Output the (X, Y) coordinate of the center of the cell containing the given text.  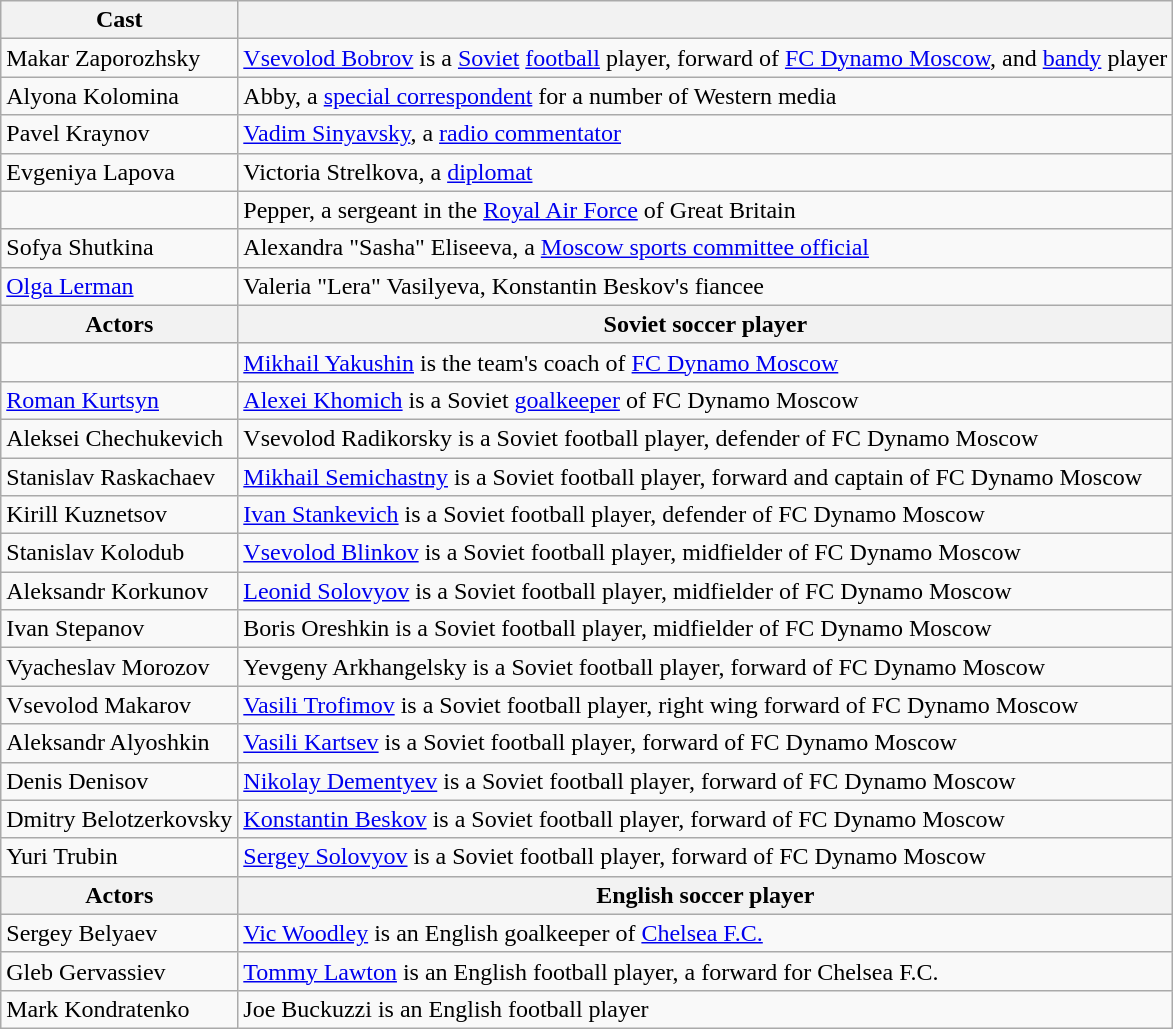
Alexei Khomich is a Soviet goalkeeper of FC Dynamo Moscow (706, 400)
Sergey Belyaev (120, 933)
Sofya Shutkina (120, 248)
Vsevolod Blinkov is a Soviet football player, midfielder of FC Dynamo Moscow (706, 553)
Aleksei Chechukevich (120, 438)
Aleksandr Korkunov (120, 591)
English soccer player (706, 895)
Dmitry Belotzerkovsky (120, 819)
Vasili Kartsev is a Soviet football player, forward of FC Dynamo Moscow (706, 743)
Konstantin Beskov is a Soviet football player, forward of FC Dynamo Moscow (706, 819)
Vsevolod Bobrov is a Soviet football player, forward of FC Dynamo Moscow, and bandy player (706, 58)
Pavel Kraynov (120, 134)
Ivan Stepanov (120, 629)
Roman Kurtsyn (120, 400)
Mark Kondratenko (120, 1009)
Nikolay Dementyev is a Soviet football player, forward of FC Dynamo Moscow (706, 781)
Vyacheslav Morozov (120, 667)
Evgeniya Lapova (120, 172)
Vasili Trofimov is a Soviet football player, right wing forward of FC Dynamo Moscow (706, 705)
Stanislav Raskachaev (120, 477)
Yevgeny Arkhangelsky is a Soviet football player, forward of FC Dynamo Moscow (706, 667)
Kirill Kuznetsov (120, 515)
Valeria "Lera" Vasilyeva, Konstantin Beskov's fiancee (706, 286)
Alexandra "Sasha" Eliseeva, a Moscow sports committee official (706, 248)
Gleb Gervassiev (120, 971)
Mikhail Yakushin is the team's coach of FC Dynamo Moscow (706, 362)
Vsevolod Radikorsky is a Soviet football player, defender of FC Dynamo Moscow (706, 438)
Soviet soccer player (706, 324)
Sergey Solovyov is a Soviet football player, forward of FC Dynamo Moscow (706, 857)
Denis Denisov (120, 781)
Mikhail Semichastny is a Soviet football player, forward and captain of FC Dynamo Moscow (706, 477)
Cast (120, 20)
Vadim Sinyavsky, a radio commentator (706, 134)
Leonid Solovyov is a Soviet football player, midfielder of FC Dynamo Moscow (706, 591)
Stanislav Kolodub (120, 553)
Olga Lerman (120, 286)
Abby, a special correspondent for a number of Western media (706, 96)
Alyona Kolomina (120, 96)
Aleksandr Alyoshkin (120, 743)
Vic Woodley is an English goalkeeper of Chelsea F.C. (706, 933)
Ivan Stankevich is a Soviet football player, defender of FC Dynamo Moscow (706, 515)
Vsevolod Makarov (120, 705)
Tommy Lawton is an English football player, a forward for Chelsea F.C. (706, 971)
Boris Oreshkin is a Soviet football player, midfielder of FC Dynamo Moscow (706, 629)
Joe Buckuzzi is an English football player (706, 1009)
Yuri Trubin (120, 857)
Pepper, a sergeant in the Royal Air Force of Great Britain (706, 210)
Makar Zaporozhsky (120, 58)
Victoria Strelkova, a diplomat (706, 172)
